Locate the cell with the specified text and output its (X, Y) center coordinate. 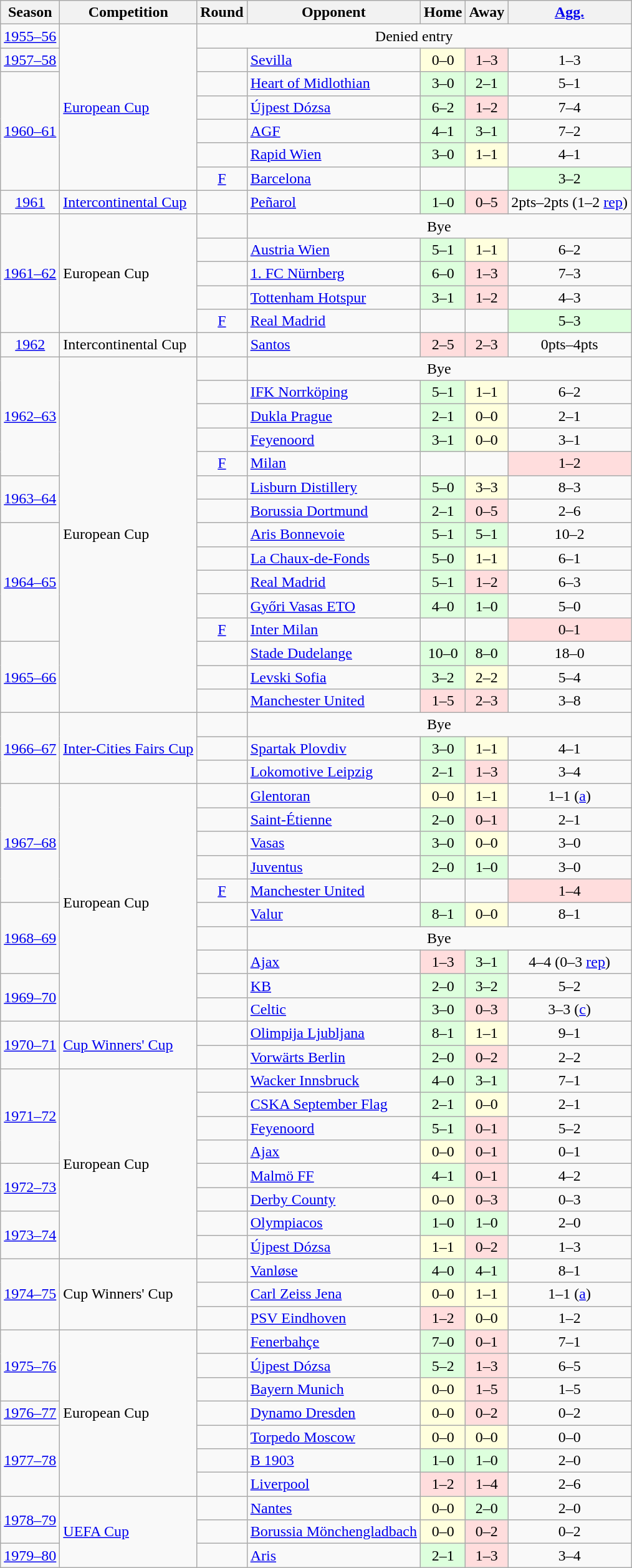
Valur (333, 914)
Denied entry (414, 36)
Vorwärts Berlin (333, 1057)
Season (30, 12)
Peñarol (333, 202)
7–4 (570, 107)
Vasas (333, 843)
2pts–2pts (1–2 rep) (570, 202)
4–2 (570, 1176)
Competition (128, 12)
6–0 (443, 273)
6–3 (570, 582)
Carl Zeiss Jena (333, 1294)
9–1 (570, 1033)
UEFA Cup (128, 1532)
Derby County (333, 1199)
1969–70 (30, 997)
1964–65 (30, 582)
1976–77 (30, 1413)
Dukla Prague (333, 416)
Levski Sofia (333, 677)
8–0 (487, 653)
Rapid Wien (333, 155)
1968–69 (30, 938)
1963–64 (30, 499)
1966–67 (30, 748)
Barcelona (333, 178)
Lisburn Distillery (333, 487)
1961 (30, 202)
Dynamo Dresden (333, 1413)
1960–61 (30, 131)
Lokomotive Leipzig (333, 772)
KB (333, 985)
IFK Norrköping (333, 392)
Aris Bonnevoie (333, 535)
3–3 (487, 487)
1962–63 (30, 416)
Vanløse (333, 1270)
1972–73 (30, 1188)
4–4 (0–3 rep) (570, 962)
1971–72 (30, 1116)
Santos (333, 345)
Nantes (333, 1508)
1. FC Nürnberg (333, 273)
Bayern Munich (333, 1389)
3–8 (570, 701)
Borussia Mönchengladbach (333, 1532)
Inter-Cities Fairs Cup (128, 748)
1955–56 (30, 36)
1979–80 (30, 1556)
Opponent (333, 12)
1961–62 (30, 273)
3–3 (c) (570, 1009)
Olimpija Ljubljana (333, 1033)
7–2 (570, 131)
Sevilla (333, 60)
Spartak Plovdiv (333, 748)
0pts–4pts (570, 345)
1978–79 (30, 1520)
Round (222, 12)
18–0 (570, 653)
7–0 (443, 1342)
AGF (333, 131)
7–3 (570, 273)
Celtic (333, 1009)
B 1903 (333, 1461)
Aris (333, 1556)
Away (487, 12)
Austria Wien (333, 249)
Olympiacos (333, 1223)
1970–71 (30, 1045)
Milan (333, 463)
La Chaux-de-Fonds (333, 558)
Liverpool (333, 1484)
10–0 (443, 653)
Fenerbahçe (333, 1342)
1962 (30, 345)
1967–68 (30, 843)
Stade Dudelange (333, 653)
Heart of Midlothian (333, 84)
Győri Vasas ETO (333, 606)
8–3 (570, 487)
1977–78 (30, 1460)
Inter Milan (333, 629)
Glentoran (333, 796)
Wacker Innsbruck (333, 1081)
Juventus (333, 867)
5–3 (570, 321)
4–3 (570, 298)
1957–58 (30, 60)
Agg. (570, 12)
6–1 (570, 558)
1965–66 (30, 677)
Home (443, 12)
1974–75 (30, 1294)
PSV Eindhoven (333, 1318)
10–2 (570, 535)
5–4 (570, 677)
CSKA September Flag (333, 1105)
Malmö FF (333, 1176)
1975–76 (30, 1365)
Saint-Étienne (333, 820)
2–5 (443, 345)
Torpedo Moscow (333, 1436)
1973–74 (30, 1235)
Tottenham Hotspur (333, 298)
Borussia Dortmund (333, 511)
6–5 (570, 1365)
